For the text-containing cell, return its midpoint in [X, Y] coordinate format. 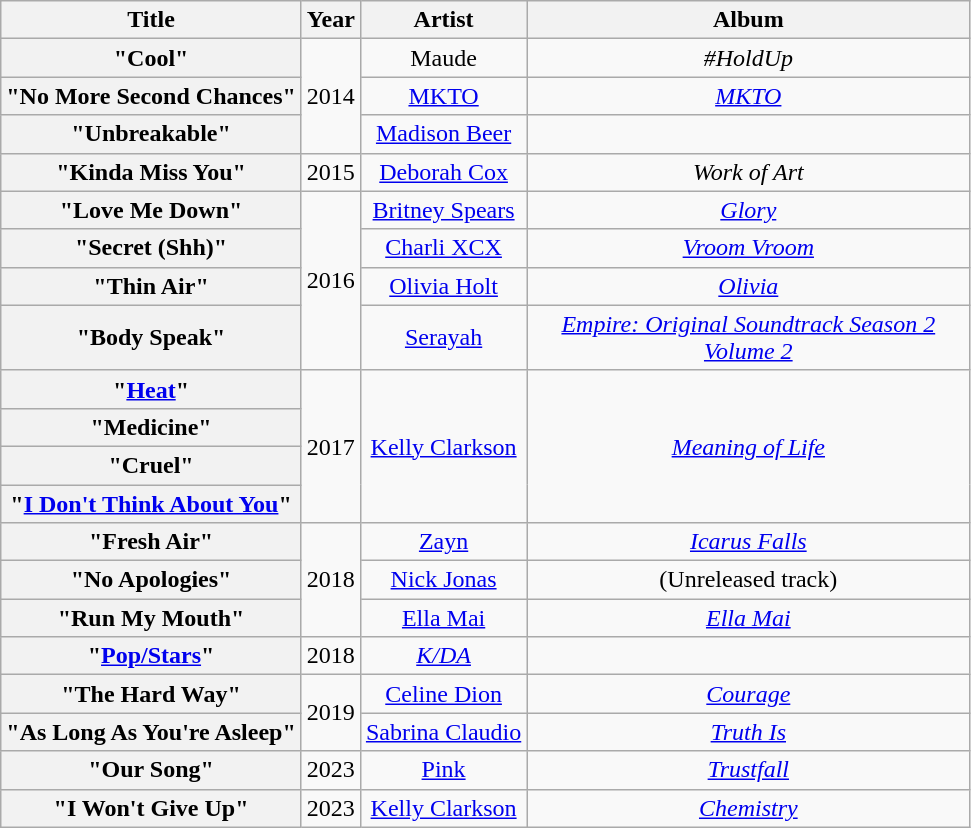
Icarus Falls [748, 542]
#HoldUp [748, 58]
Celine Dion [443, 694]
Glory [748, 210]
"Body Speak" [152, 338]
Olivia [748, 286]
"I Won't Give Up" [152, 808]
Britney Spears [443, 210]
Trustfall [748, 770]
2014 [330, 96]
Madison Beer [443, 134]
2015 [330, 172]
2016 [330, 280]
"The Hard Way" [152, 694]
"Thin Air" [152, 286]
Serayah [443, 338]
2017 [330, 446]
K/DA [443, 656]
"As Long As You're Asleep" [152, 732]
Year [330, 20]
"Secret (Shh)" [152, 248]
"No More Second Chances" [152, 96]
Zayn [443, 542]
(Unreleased track) [748, 580]
Title [152, 20]
Vroom Vroom [748, 248]
"Love Me Down" [152, 210]
Artist [443, 20]
"Our Song" [152, 770]
Chemistry [748, 808]
"Medicine" [152, 427]
"Run My Mouth" [152, 618]
Maude [443, 58]
Album [748, 20]
Deborah Cox [443, 172]
Sabrina Claudio [443, 732]
2019 [330, 713]
"Kinda Miss You" [152, 172]
"Unbreakable" [152, 134]
"No Apologies" [152, 580]
Pink [443, 770]
Charli XCX [443, 248]
"I Don't Think About You" [152, 503]
Truth Is [748, 732]
Empire: Original Soundtrack Season 2 Volume 2 [748, 338]
Olivia Holt [443, 286]
"Heat" [152, 389]
Work of Art [748, 172]
"Pop/Stars" [152, 656]
Meaning of Life [748, 446]
Courage [748, 694]
"Cruel" [152, 465]
Nick Jonas [443, 580]
"Fresh Air" [152, 542]
"Cool" [152, 58]
